Capture the cell that displays the provided text and extract its [x, y] central coordinate. 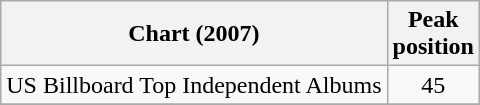
Peakposition [433, 34]
US Billboard Top Independent Albums [194, 85]
Chart (2007) [194, 34]
45 [433, 85]
